Provide the [X, Y] coordinate of the cell's center where the given text is located.  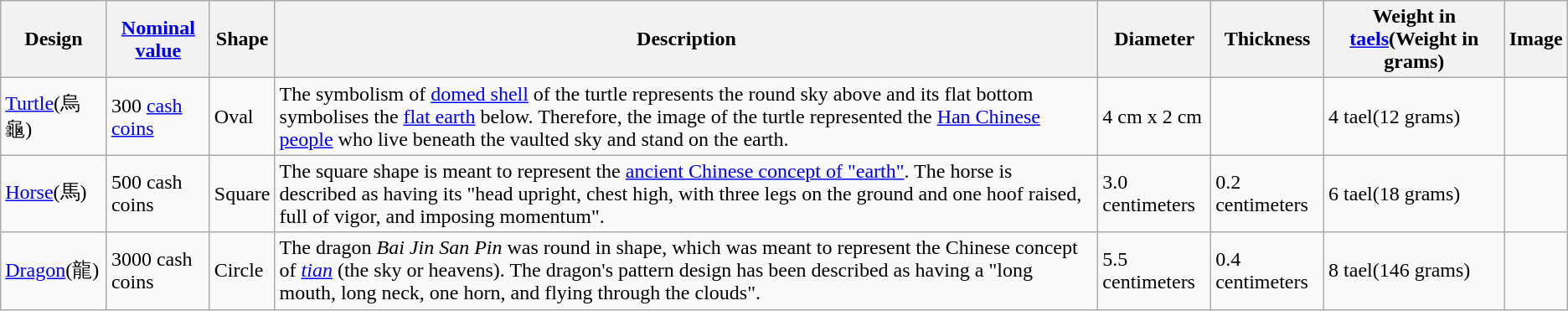
Description [687, 39]
Image [1536, 39]
Design [54, 39]
Turtle(烏龜) [54, 117]
4 tael(12 grams) [1415, 117]
0.2 centimeters [1268, 194]
500 cash coins [157, 194]
3.0 centimeters [1154, 194]
Nominal value [157, 39]
Oval [242, 117]
Circle [242, 271]
Weight in taels(Weight in grams) [1415, 39]
300 cash coins [157, 117]
6 tael(18 grams) [1415, 194]
8 tael(146 grams) [1415, 271]
3000 cash coins [157, 271]
Dragon(龍) [54, 271]
Thickness [1268, 39]
Diameter [1154, 39]
5.5 centimeters [1154, 271]
Square [242, 194]
Horse(馬) [54, 194]
4 cm x 2 cm [1154, 117]
Shape [242, 39]
0.4 centimeters [1268, 271]
